From the cell containing the given text, extract its center point as [x, y] coordinate. 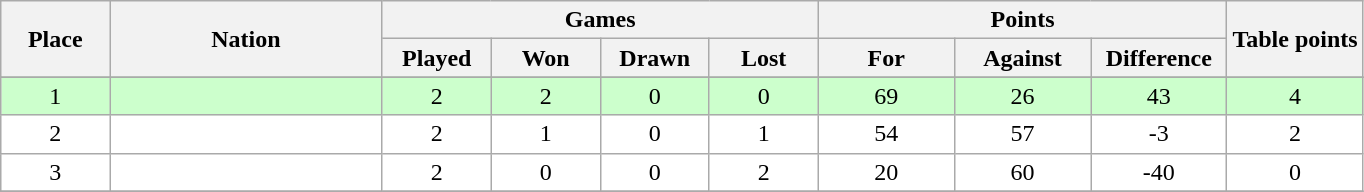
20 [886, 172]
Difference [1159, 58]
43 [1159, 96]
4 [1295, 96]
Played [436, 58]
60 [1022, 172]
Games [600, 20]
Place [56, 39]
Table points [1295, 39]
Nation [246, 39]
57 [1022, 134]
3 [56, 172]
-40 [1159, 172]
Won [546, 58]
Points [1022, 20]
For [886, 58]
-3 [1159, 134]
Lost [764, 58]
54 [886, 134]
Against [1022, 58]
Drawn [654, 58]
26 [1022, 96]
69 [886, 96]
